Identify which cell holds the provided text, then report its [x, y] central coordinate. 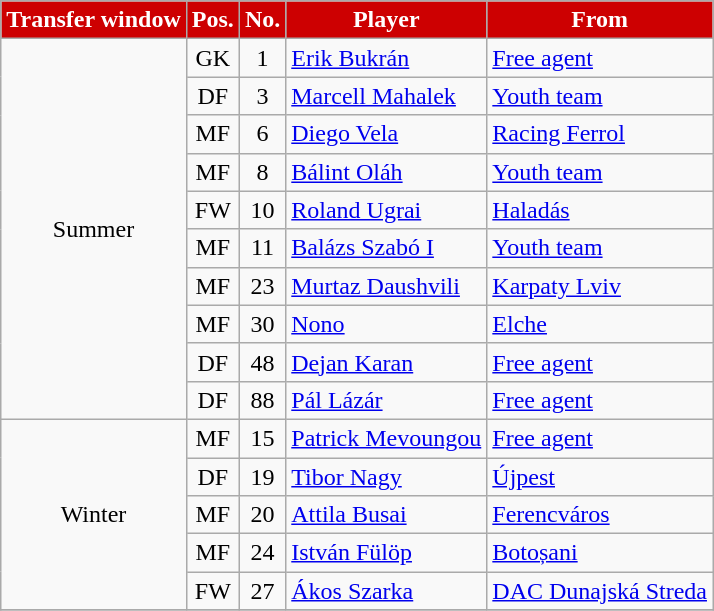
3 [262, 96]
11 [262, 248]
Elche [600, 324]
No. [262, 20]
24 [262, 553]
10 [262, 210]
Patrick Mevoungou [386, 438]
Dejan Karan [386, 362]
15 [262, 438]
GK [212, 58]
Újpest [600, 477]
23 [262, 286]
19 [262, 477]
Bálint Oláh [386, 172]
30 [262, 324]
48 [262, 362]
6 [262, 134]
8 [262, 172]
István Fülöp [386, 553]
Karpaty Lviv [600, 286]
Erik Bukrán [386, 58]
Marcell Mahalek [386, 96]
Murtaz Daushvili [386, 286]
Winter [94, 514]
Attila Busai [386, 515]
1 [262, 58]
From [600, 20]
Transfer window [94, 20]
Haladás [600, 210]
Tibor Nagy [386, 477]
Ferencváros [600, 515]
Botoșani [600, 553]
Diego Vela [386, 134]
Summer [94, 230]
Player [386, 20]
Balázs Szabó I [386, 248]
Nono [386, 324]
DAC Dunajská Streda [600, 591]
27 [262, 591]
Roland Ugrai [386, 210]
20 [262, 515]
88 [262, 400]
Ákos Szarka [386, 591]
Pál Lázár [386, 400]
Racing Ferrol [600, 134]
Pos. [212, 20]
